Provide the (x, y) coordinate of the cell's center where the given text is located.  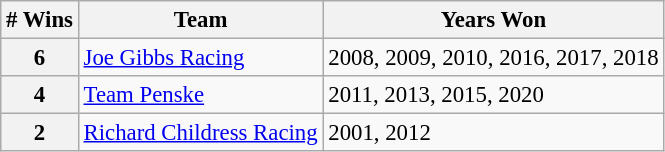
# Wins (40, 20)
Richard Childress Racing (200, 133)
2001, 2012 (494, 133)
Joe Gibbs Racing (200, 58)
Team Penske (200, 95)
Team (200, 20)
2 (40, 133)
Years Won (494, 20)
2008, 2009, 2010, 2016, 2017, 2018 (494, 58)
2011, 2013, 2015, 2020 (494, 95)
6 (40, 58)
4 (40, 95)
